Search for the cell housing the specified text and yield its [x, y] center coordinate. 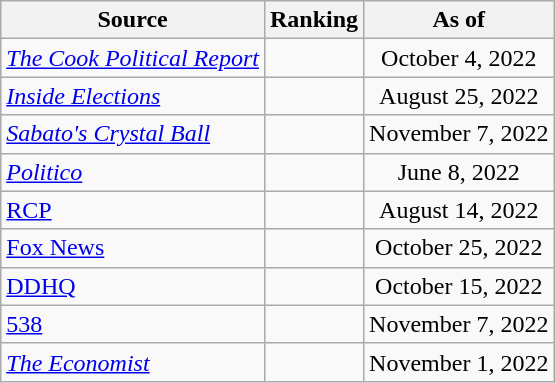
June 8, 2022 [459, 172]
October 25, 2022 [459, 248]
DDHQ [133, 286]
538 [133, 324]
RCP [133, 210]
October 4, 2022 [459, 58]
November 1, 2022 [459, 362]
The Cook Political Report [133, 58]
The Economist [133, 362]
As of [459, 20]
October 15, 2022 [459, 286]
Politico [133, 172]
Source [133, 20]
Sabato's Crystal Ball [133, 134]
Inside Elections [133, 96]
Fox News [133, 248]
Ranking [314, 20]
August 25, 2022 [459, 96]
August 14, 2022 [459, 210]
